Determine the (X, Y) coordinate at the center of the cell enclosing the given text.  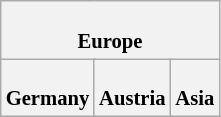
Asia (194, 87)
Germany (48, 87)
Europe (110, 29)
Austria (132, 87)
